Scan for the cell matching the given text and deliver its [X, Y] coordinate at center. 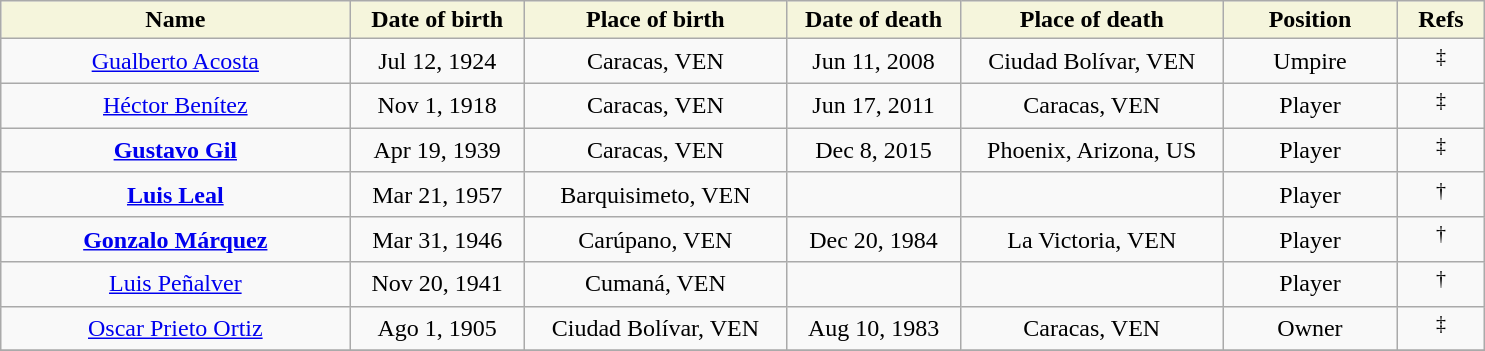
Position [1310, 20]
Dec 20, 1984 [874, 240]
Mar 21, 1957 [438, 194]
Nov 1, 1918 [438, 106]
Mar 31, 1946 [438, 240]
Place of death [1092, 20]
Place of birth [655, 20]
Jun 11, 2008 [874, 62]
Gustavo Gil [176, 150]
Luis Peñalver [176, 284]
Luis Leal [176, 194]
Aug 10, 1983 [874, 328]
Name [176, 20]
La Victoria, VEN [1092, 240]
Date of birth [438, 20]
Héctor Benítez [176, 106]
Umpire [1310, 62]
Gualberto Acosta [176, 62]
Oscar Prieto Ortiz [176, 328]
Barquisimeto, VEN [655, 194]
Jul 12, 1924 [438, 62]
Apr 19, 1939 [438, 150]
Gonzalo Márquez [176, 240]
Ago 1, 1905 [438, 328]
Jun 17, 2011 [874, 106]
Cumaná, VEN [655, 284]
Refs [1440, 20]
Date of death [874, 20]
Owner [1310, 328]
Phoenix, Arizona, US [1092, 150]
Nov 20, 1941 [438, 284]
Carúpano, VEN [655, 240]
Dec 8, 2015 [874, 150]
